Identify which cell holds the provided text, then report its (x, y) central coordinate. 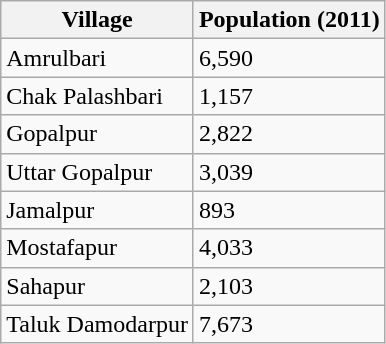
4,033 (289, 248)
Amrulbari (98, 58)
2,103 (289, 286)
3,039 (289, 172)
Population (2011) (289, 20)
Jamalpur (98, 210)
893 (289, 210)
Mostafapur (98, 248)
1,157 (289, 96)
7,673 (289, 324)
Chak Palashbari (98, 96)
Village (98, 20)
Uttar Gopalpur (98, 172)
Gopalpur (98, 134)
2,822 (289, 134)
Taluk Damodarpur (98, 324)
6,590 (289, 58)
Sahapur (98, 286)
